Locate the cell with the specified text and output its [x, y] center coordinate. 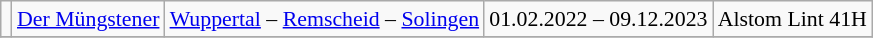
01.02.2022 – 09.12.2023 [598, 18]
Alstom Lint 41H [792, 18]
Der Müngstener [88, 18]
Wuppertal – Remscheid – Solingen [325, 18]
